Return the [x, y] coordinate for the center point of the cell that contains the specified text.  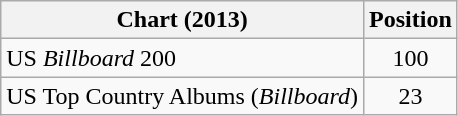
US Top Country Albums (Billboard) [182, 96]
US Billboard 200 [182, 58]
Position [411, 20]
100 [411, 58]
Chart (2013) [182, 20]
23 [411, 96]
